Provide the [x, y] coordinate of the cell's center where the given text is located.  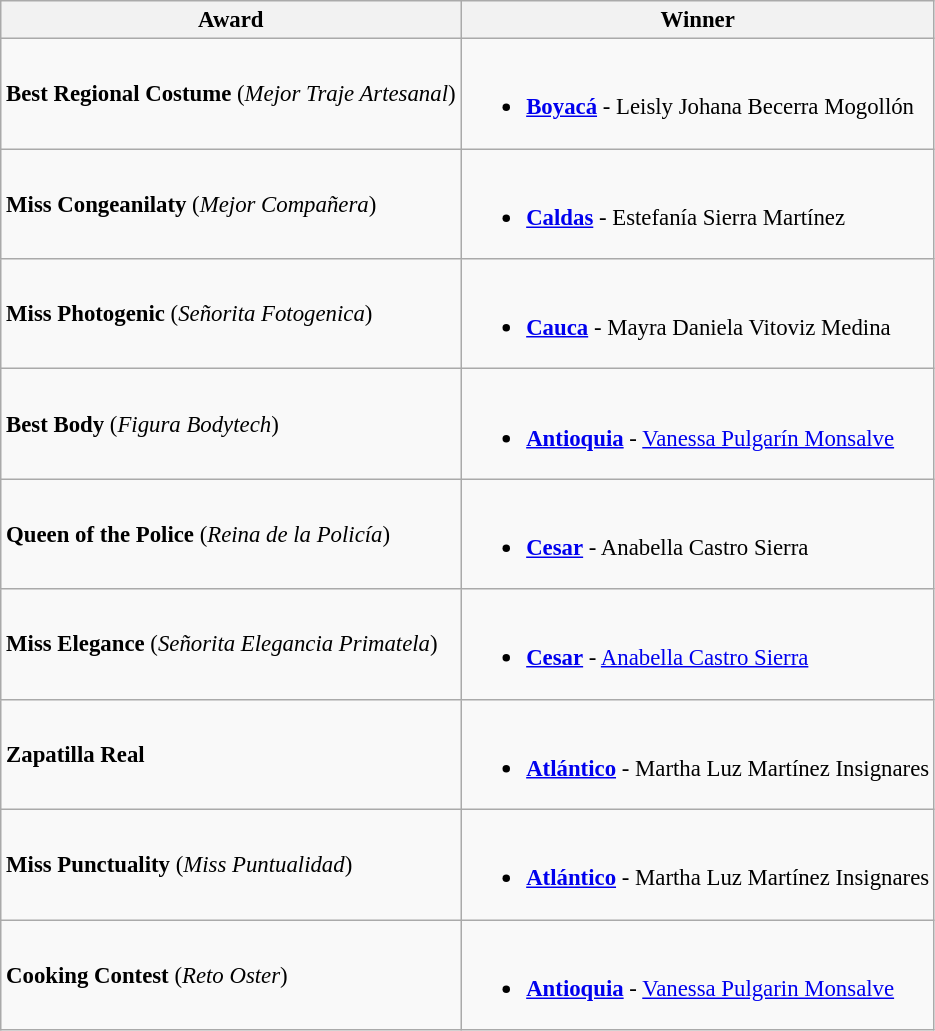
Miss Photogenic (Señorita Fotogenica) [231, 314]
Antioquia - Vanessa Pulgarin Monsalve [698, 975]
Cauca - Mayra Daniela Vitoviz Medina [698, 314]
Miss Congeanilaty (Mejor Compañera) [231, 204]
Miss Punctuality (Miss Puntualidad) [231, 865]
Boyacá - Leisly Johana Becerra Mogollón [698, 94]
Best Body (Figura Bodytech) [231, 424]
Miss Elegance (Señorita Elegancia Primatela) [231, 644]
Queen of the Police (Reina de la Policía) [231, 534]
Winner [698, 20]
Caldas - Estefanía Sierra Martínez [698, 204]
Antioquia - Vanessa Pulgarín Monsalve [698, 424]
Cooking Contest (Reto Oster) [231, 975]
Zapatilla Real [231, 754]
Award [231, 20]
Best Regional Costume (Mejor Traje Artesanal) [231, 94]
